Pinpoint the cell where the given text exists, returning its [X, Y] midpoint coordinate. 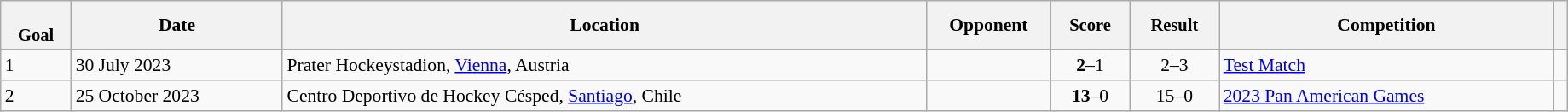
Competition [1386, 26]
25 October 2023 [177, 96]
2–1 [1090, 66]
Date [177, 26]
Test Match [1386, 66]
Result [1175, 26]
Centro Deportivo de Hockey Césped, Santiago, Chile [604, 96]
2–3 [1175, 66]
13–0 [1090, 96]
1 [36, 66]
15–0 [1175, 96]
2 [36, 96]
2023 Pan American Games [1386, 96]
Score [1090, 26]
Goal [36, 26]
Prater Hockeystadion, Vienna, Austria [604, 66]
Opponent [989, 26]
Location [604, 26]
30 July 2023 [177, 66]
